Extract the (x, y) coordinate from the center of the cell holding the provided text.  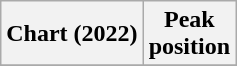
Peakposition (189, 34)
Chart (2022) (72, 34)
